Output the [x, y] coordinate of the center of the cell containing the given text.  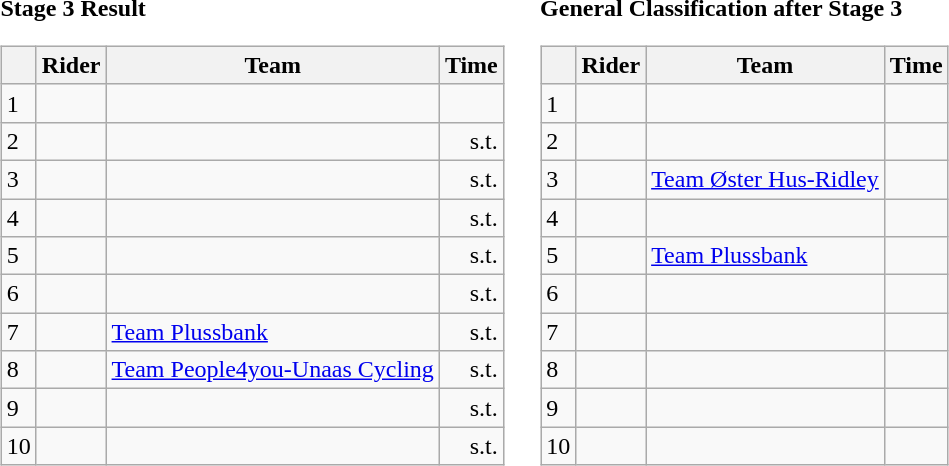
Team Øster Hus-Ridley [766, 179]
Team People4you-Unaas Cycling [272, 370]
